Scan for the cell matching the given text and deliver its [X, Y] coordinate at center. 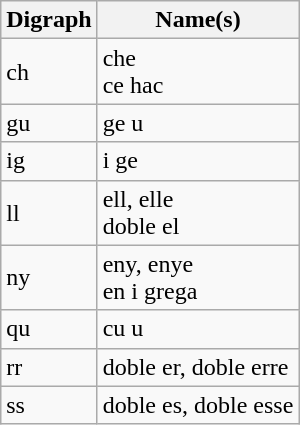
ny [49, 278]
Digraph [49, 20]
cu u [198, 329]
gu [49, 123]
Name(s) [198, 20]
doble er, doble erre [198, 367]
ell, elledoble el [198, 212]
ss [49, 405]
i ge [198, 161]
doble es, doble esse [198, 405]
eny, enye en i grega [198, 278]
ch [49, 72]
che ce hac [198, 72]
ge u [198, 123]
rr [49, 367]
qu [49, 329]
ig [49, 161]
ll [49, 212]
